Provide the [x, y] coordinate of the cell's center where the given text is located.  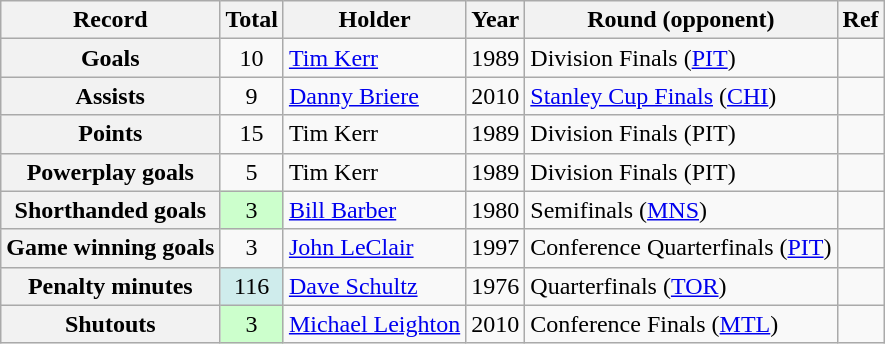
Total [252, 20]
Game winning goals [110, 248]
Conference Finals (MTL) [681, 324]
Penalty minutes [110, 286]
Assists [110, 96]
1997 [496, 248]
Quarterfinals (TOR) [681, 286]
Danny Briere [374, 96]
Dave Schultz [374, 286]
Points [110, 134]
Powerplay goals [110, 172]
10 [252, 58]
Conference Quarterfinals (PIT) [681, 248]
Round (opponent) [681, 20]
Goals [110, 58]
Stanley Cup Finals (CHI) [681, 96]
1980 [496, 210]
Semifinals (MNS) [681, 210]
Year [496, 20]
1976 [496, 286]
Record [110, 20]
116 [252, 286]
Shutouts [110, 324]
15 [252, 134]
Holder [374, 20]
Michael Leighton [374, 324]
5 [252, 172]
9 [252, 96]
John LeClair [374, 248]
Ref [860, 20]
Bill Barber [374, 210]
Shorthanded goals [110, 210]
